From the cell containing the given text, extract its center point as (x, y) coordinate. 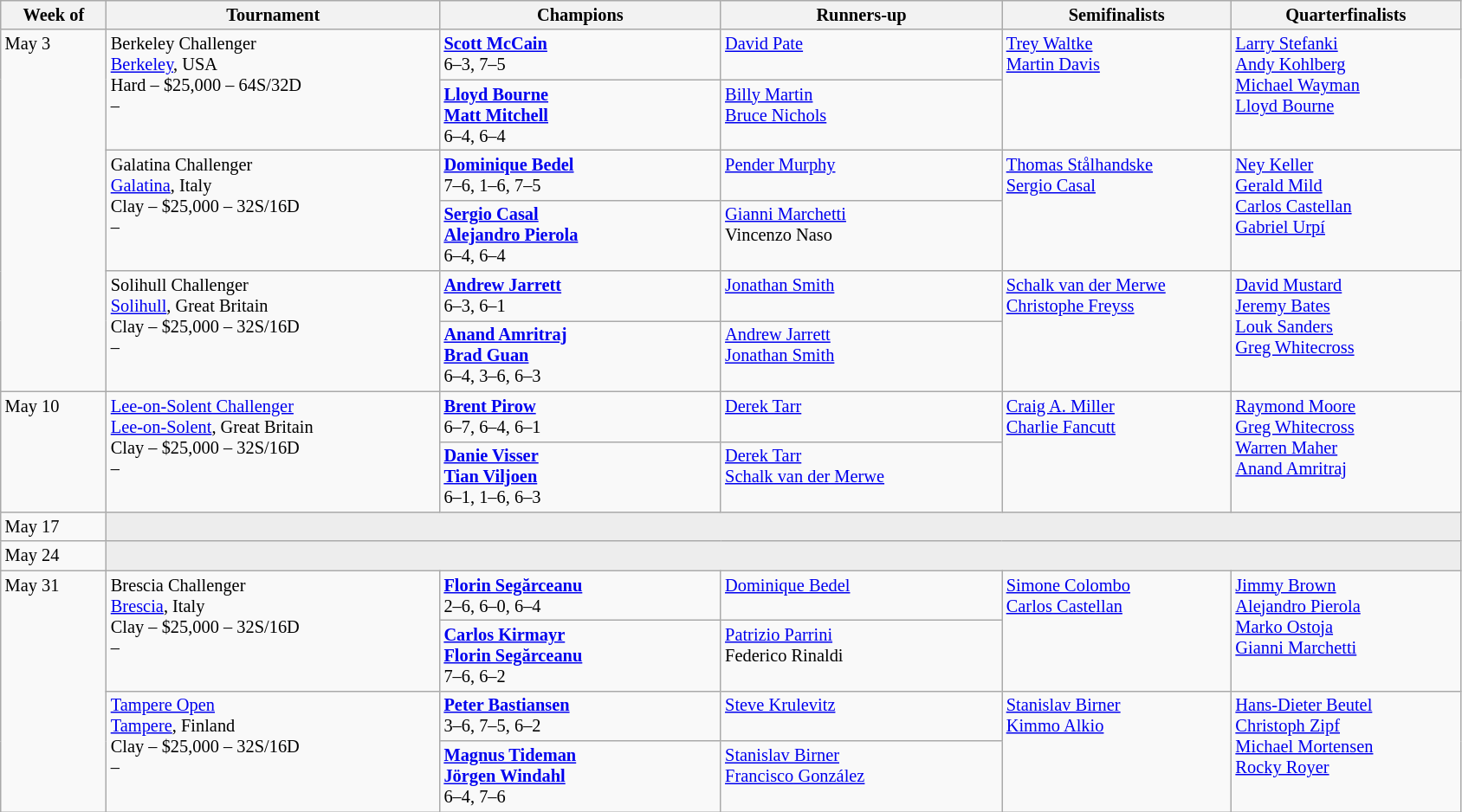
Thomas Stålhandske Sergio Casal (1117, 209)
Scott McCain 6–3, 7–5 (580, 55)
Larry Stefanki Andy Kohlberg Michael Wayman Lloyd Bourne (1346, 90)
Stanislav Birner Kimmo Alkio (1117, 751)
May 24 (54, 556)
Ney Keller Gerald Mild Carlos Castellan Gabriel Urpí (1346, 209)
Pender Murphy (861, 175)
Stanislav Birner Francisco González (861, 777)
Derek Tarr (861, 416)
Champions (580, 15)
Lee-on-Solent Challenger Lee-on-Solent, Great BritainClay – $25,000 – 32S/16D – (274, 452)
Andrew Jarrett Jonathan Smith (861, 356)
David Mustard Jeremy Bates Louk Sanders Greg Whitecross (1346, 331)
Raymond Moore Greg Whitecross Warren Maher Anand Amritraj (1346, 452)
Gianni Marchetti Vincenzo Naso (861, 235)
Dominique Bedel (861, 596)
David Pate (861, 55)
Jonathan Smith (861, 296)
May 3 (54, 210)
Trey Waltke Martin Davis (1117, 90)
Tampere Open Tampere, FinlandClay – $25,000 – 32S/16D – (274, 751)
Billy Martin Bruce Nichols (861, 115)
Tournament (274, 15)
Patrizio Parrini Federico Rinaldi (861, 655)
Galatina Challenger Galatina, ItalyClay – $25,000 – 32S/16D – (274, 209)
Hans-Dieter Beutel Christoph Zipf Michael Mortensen Rocky Royer (1346, 751)
Danie Visser Tian Viljoen6–1, 1–6, 6–3 (580, 477)
May 31 (54, 691)
Craig A. Miller Charlie Fancutt (1117, 452)
Quarterfinalists (1346, 15)
Berkeley Challenger Berkeley, USAHard – $25,000 – 64S/32D – (274, 90)
Andrew Jarrett 6–3, 6–1 (580, 296)
Dominique Bedel 7–6, 1–6, 7–5 (580, 175)
Jimmy Brown Alejandro Pierola Marko Ostoja Gianni Marchetti (1346, 630)
Semifinalists (1117, 15)
Anand Amritraj Brad Guan6–4, 3–6, 6–3 (580, 356)
Brent Pirow 6–7, 6–4, 6–1 (580, 416)
Lloyd Bourne Matt Mitchell6–4, 6–4 (580, 115)
Brescia Challenger Brescia, ItalyClay – $25,000 – 32S/16D – (274, 630)
Runners-up (861, 15)
Week of (54, 15)
May 10 (54, 452)
Steve Krulevitz (861, 716)
May 17 (54, 526)
Carlos Kirmayr Florin Segărceanu7–6, 6–2 (580, 655)
Simone Colombo Carlos Castellan (1117, 630)
Derek Tarr Schalk van der Merwe (861, 477)
Sergio Casal Alejandro Pierola6–4, 6–4 (580, 235)
Florin Segărceanu 2–6, 6–0, 6–4 (580, 596)
Magnus Tideman Jörgen Windahl6–4, 7–6 (580, 777)
Peter Bastiansen 3–6, 7–5, 6–2 (580, 716)
Schalk van der Merwe Christophe Freyss (1117, 331)
Solihull Challenger Solihull, Great BritainClay – $25,000 – 32S/16D – (274, 331)
